Scan for the cell matching the given text and deliver its [X, Y] coordinate at center. 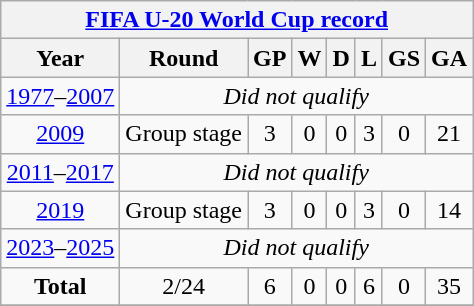
Round [184, 58]
35 [450, 286]
Year [60, 58]
L [368, 58]
1977–2007 [60, 96]
FIFA U-20 World Cup record [237, 20]
GP [270, 58]
GS [404, 58]
GA [450, 58]
W [310, 58]
2011–2017 [60, 172]
D [341, 58]
Total [60, 286]
2019 [60, 210]
21 [450, 134]
2/24 [184, 286]
14 [450, 210]
2023–2025 [60, 248]
2009 [60, 134]
